Determine the [x, y] coordinate at the center of the cell enclosing the given text.  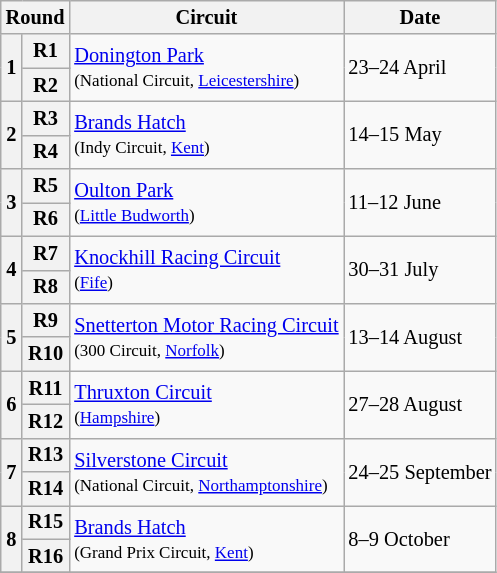
Oulton Park(Little Budworth) [206, 202]
R2 [46, 85]
Brands Hatch(Indy Circuit, Kent) [206, 134]
Circuit [206, 17]
5 [12, 336]
Round [36, 17]
Brands Hatch(Grand Prix Circuit, Kent) [206, 538]
14–15 May [420, 134]
R7 [46, 253]
R12 [46, 421]
27–28 August [420, 404]
30–31 July [420, 270]
R3 [46, 118]
7 [12, 472]
11–12 June [420, 202]
Date [420, 17]
Knockhill Racing Circuit(Fife) [206, 270]
R15 [46, 522]
R6 [46, 219]
3 [12, 202]
8 [12, 538]
R9 [46, 320]
R10 [46, 354]
Donington Park(National Circuit, Leicestershire) [206, 68]
R13 [46, 455]
2 [12, 134]
R11 [46, 388]
6 [12, 404]
4 [12, 270]
R16 [46, 556]
Silverstone Circuit(National Circuit, Northamptonshire) [206, 472]
R5 [46, 186]
13–14 August [420, 336]
Snetterton Motor Racing Circuit(300 Circuit, Norfolk) [206, 336]
1 [12, 68]
8–9 October [420, 538]
R4 [46, 152]
Thruxton Circuit(Hampshire) [206, 404]
R8 [46, 287]
R14 [46, 489]
R1 [46, 51]
24–25 September [420, 472]
23–24 April [420, 68]
